Return the (X, Y) coordinate for the center point of the cell that contains the specified text.  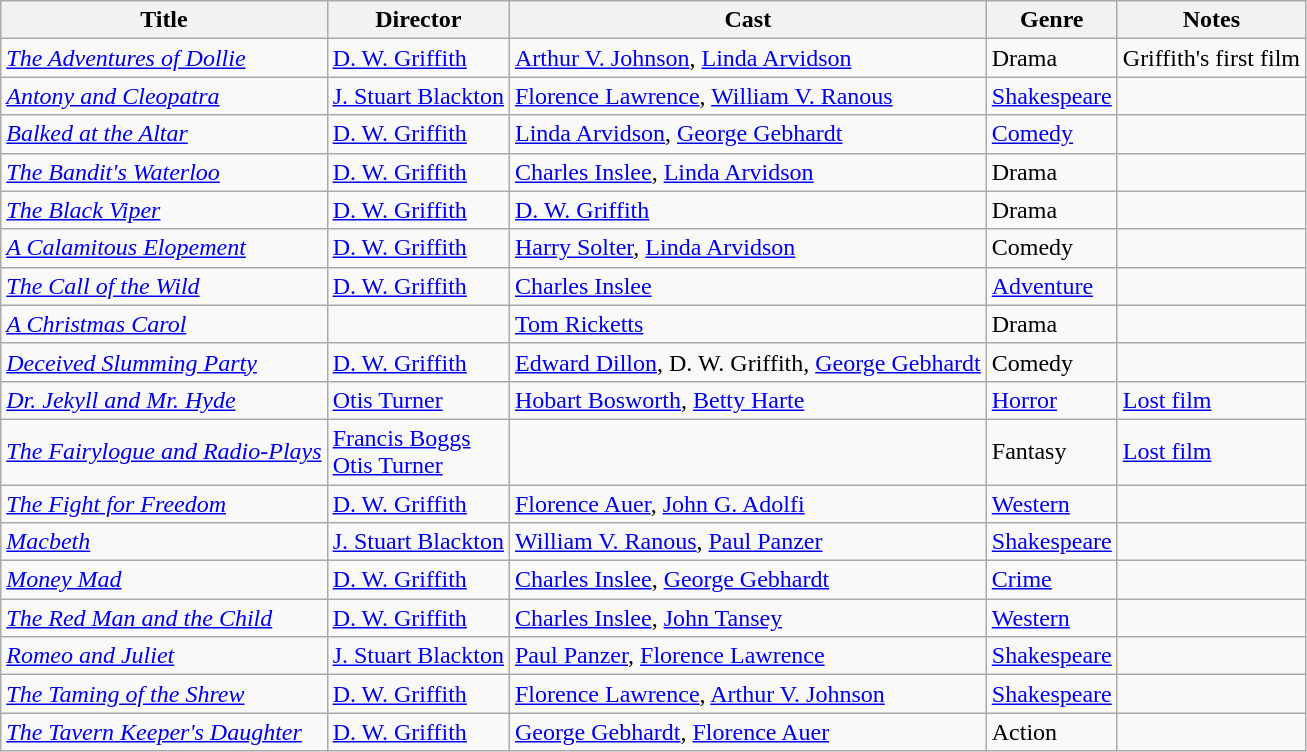
Deceived Slumming Party (164, 362)
Notes (1211, 20)
Adventure (1052, 286)
George Gebhardt, Florence Auer (748, 732)
Crime (1052, 580)
Macbeth (164, 542)
The Tavern Keeper's Daughter (164, 732)
Cast (748, 20)
Florence Lawrence, William V. Ranous (748, 96)
Charles Inslee, John Tansey (748, 618)
Money Mad (164, 580)
The Call of the Wild (164, 286)
Florence Auer, John G. Adolfi (748, 503)
William V. Ranous, Paul Panzer (748, 542)
Griffith's first film (1211, 58)
A Calamitous Elopement (164, 248)
Horror (1052, 400)
Antony and Cleopatra (164, 96)
Genre (1052, 20)
Hobart Bosworth, Betty Harte (748, 400)
Director (418, 20)
Charles Inslee (748, 286)
The Red Man and the Child (164, 618)
Dr. Jekyll and Mr. Hyde (164, 400)
Romeo and Juliet (164, 656)
The Taming of the Shrew (164, 694)
Tom Ricketts (748, 324)
A Christmas Carol (164, 324)
Charles Inslee, George Gebhardt (748, 580)
Linda Arvidson, George Gebhardt (748, 134)
Action (1052, 732)
Florence Lawrence, Arthur V. Johnson (748, 694)
The Bandit's Waterloo (164, 172)
Fantasy (1052, 452)
The Black Viper (164, 210)
Harry Solter, Linda Arvidson (748, 248)
Balked at the Altar (164, 134)
Title (164, 20)
Paul Panzer, Florence Lawrence (748, 656)
Otis Turner (418, 400)
Charles Inslee, Linda Arvidson (748, 172)
The Fairylogue and Radio-Plays (164, 452)
Francis BoggsOtis Turner (418, 452)
Edward Dillon, D. W. Griffith, George Gebhardt (748, 362)
The Adventures of Dollie (164, 58)
Arthur V. Johnson, Linda Arvidson (748, 58)
The Fight for Freedom (164, 503)
